Detect which cell encompasses the target text, then output its [x, y] center coordinate. 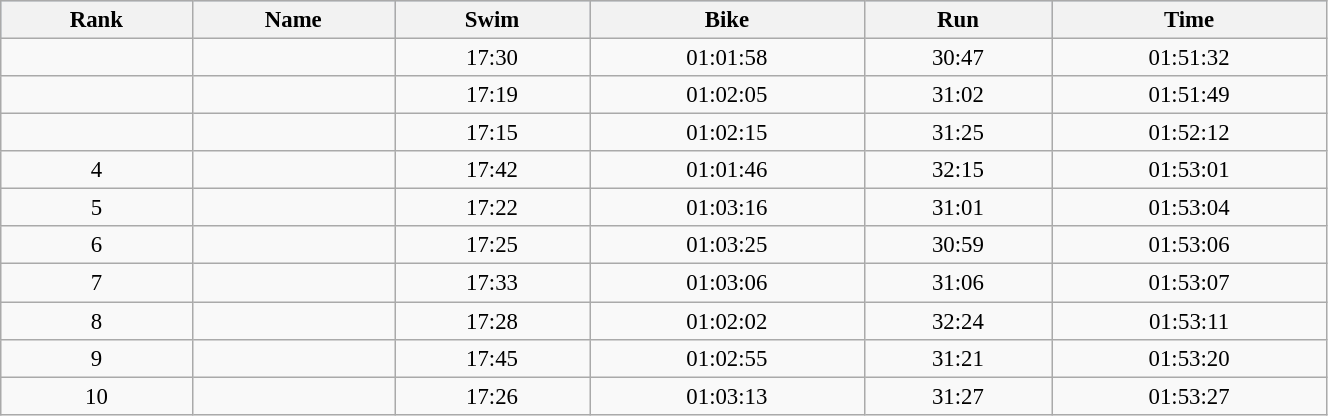
01:53:04 [1190, 208]
30:59 [958, 245]
01:02:05 [728, 95]
01:01:58 [728, 58]
6 [96, 245]
01:53:27 [1190, 396]
17:26 [492, 396]
31:01 [958, 208]
9 [96, 358]
17:33 [492, 283]
01:03:06 [728, 283]
Bike [728, 20]
01:53:01 [1190, 170]
Name [294, 20]
01:53:11 [1190, 321]
01:01:46 [728, 170]
17:15 [492, 133]
8 [96, 321]
31:25 [958, 133]
30:47 [958, 58]
4 [96, 170]
17:45 [492, 358]
31:06 [958, 283]
17:25 [492, 245]
7 [96, 283]
10 [96, 396]
01:51:49 [1190, 95]
01:53:07 [1190, 283]
31:27 [958, 396]
17:30 [492, 58]
Time [1190, 20]
Run [958, 20]
01:52:12 [1190, 133]
01:02:15 [728, 133]
17:22 [492, 208]
01:02:55 [728, 358]
01:03:13 [728, 396]
5 [96, 208]
01:53:20 [1190, 358]
01:03:25 [728, 245]
31:02 [958, 95]
32:24 [958, 321]
32:15 [958, 170]
Swim [492, 20]
01:03:16 [728, 208]
17:28 [492, 321]
01:53:06 [1190, 245]
17:42 [492, 170]
31:21 [958, 358]
Rank [96, 20]
17:19 [492, 95]
01:02:02 [728, 321]
01:51:32 [1190, 58]
